Capture the cell that displays the provided text and extract its [x, y] central coordinate. 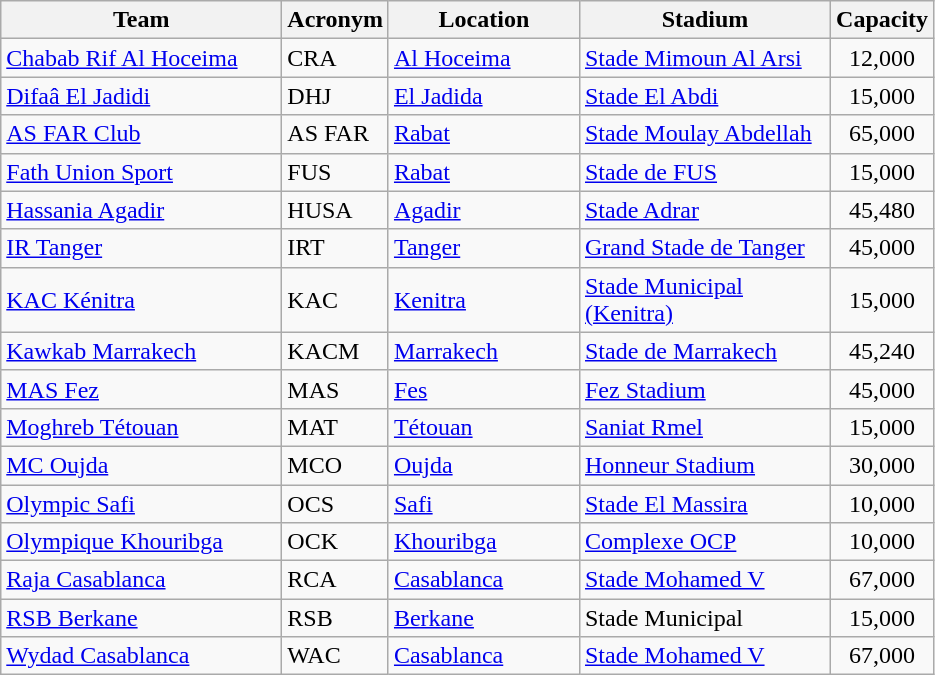
Stade de FUS [704, 172]
45,480 [882, 210]
Raja Casablanca [142, 580]
MAT [336, 427]
Stade de Marrakech [704, 351]
Hassania Agadir [142, 210]
IRT [336, 248]
30,000 [882, 465]
Fez Stadium [704, 389]
Capacity [882, 20]
Complexe OCP [704, 542]
Chabab Rif Al Hoceima [142, 58]
OCK [336, 542]
Stade Mimoun Al Arsi [704, 58]
AS FAR [336, 134]
Team [142, 20]
Oujda [484, 465]
KAC Kénitra [142, 300]
Safi [484, 503]
Tanger [484, 248]
Grand Stade de Tanger [704, 248]
Marrakech [484, 351]
Stade Adrar [704, 210]
RCA [336, 580]
Olympique Khouribga [142, 542]
WAC [336, 656]
FUS [336, 172]
Tétouan [484, 427]
Stade El Massira [704, 503]
Khouribga [484, 542]
Agadir [484, 210]
Stade El Abdi [704, 96]
Honneur Stadium [704, 465]
CRA [336, 58]
Stade Municipal (Kenitra) [704, 300]
12,000 [882, 58]
RSB Berkane [142, 618]
Wydad Casablanca [142, 656]
Fath Union Sport [142, 172]
Acronym [336, 20]
MAS Fez [142, 389]
Kenitra [484, 300]
HUSA [336, 210]
Moghreb Tétouan [142, 427]
Fes [484, 389]
Al Hoceima [484, 58]
KAC [336, 300]
Difaâ El Jadidi [142, 96]
Berkane [484, 618]
Stade Municipal [704, 618]
IR Tanger [142, 248]
AS FAR Club [142, 134]
MCO [336, 465]
El Jadida [484, 96]
65,000 [882, 134]
Kawkab Marrakech [142, 351]
OCS [336, 503]
Saniat Rmel [704, 427]
MAS [336, 389]
KACM [336, 351]
Olympic Safi [142, 503]
Stade Moulay Abdellah [704, 134]
RSB [336, 618]
DHJ [336, 96]
Stadium [704, 20]
Location [484, 20]
MC Oujda [142, 465]
45,240 [882, 351]
